Detect which cell encompasses the target text, then output its [X, Y] center coordinate. 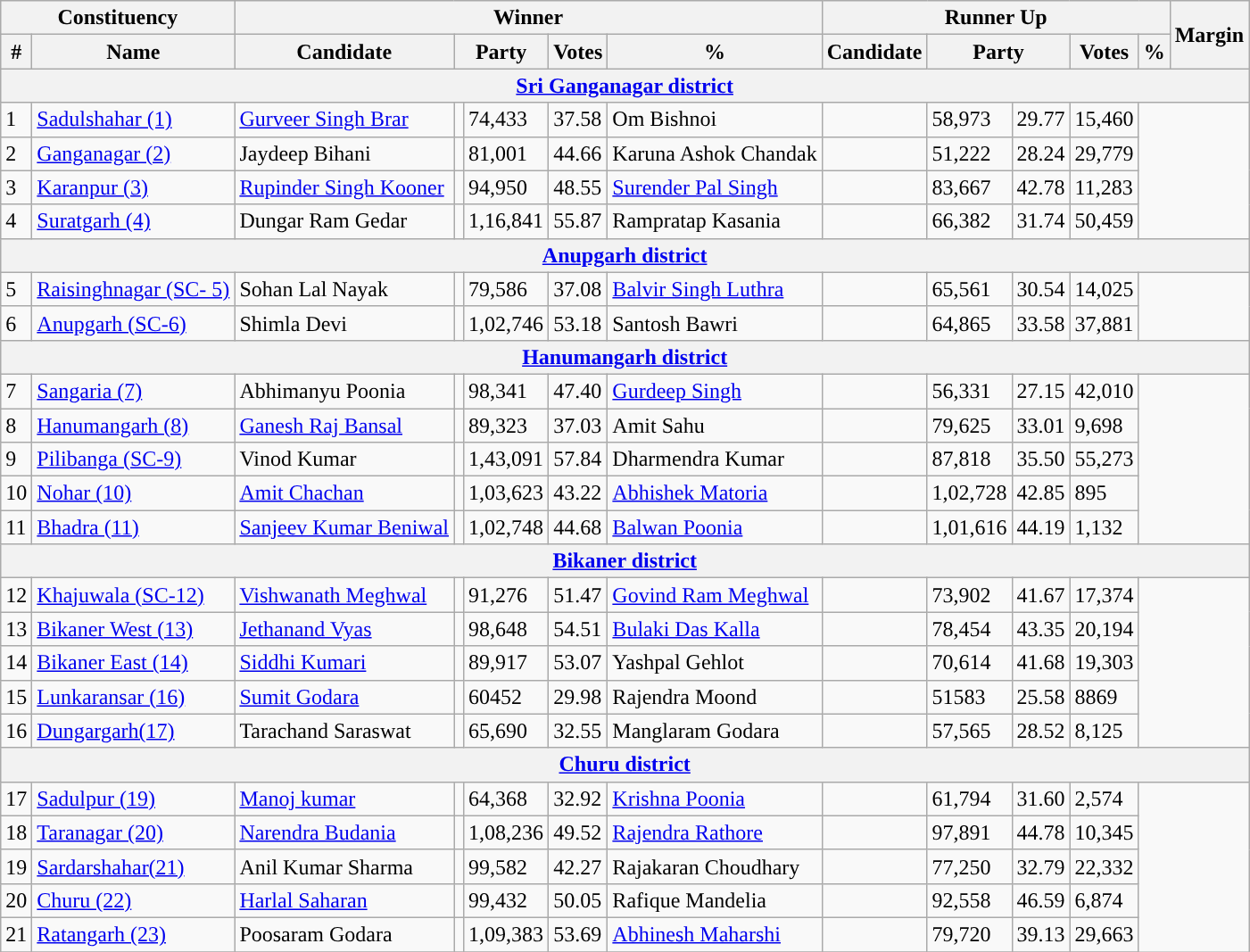
91,276 [507, 595]
77,250 [969, 866]
6 [16, 323]
27.15 [1040, 391]
65,690 [507, 731]
19,303 [1105, 663]
44.66 [578, 153]
Name [134, 52]
Ganesh Raj Bansal [344, 426]
31.74 [1040, 221]
17,374 [1105, 595]
Vishwanath Meghwal [344, 595]
66,382 [969, 221]
20,194 [1105, 629]
Rampratap Kasania [715, 221]
51,222 [969, 153]
11 [16, 527]
Sanjeev Kumar Beniwal [344, 527]
1,03,623 [507, 493]
Tarachand Saraswat [344, 731]
92,558 [969, 900]
Hanumangarh (8) [134, 426]
37.03 [578, 426]
31.60 [1040, 799]
47.40 [578, 391]
Rajendra Rathore [715, 832]
65,561 [969, 289]
35.50 [1040, 459]
98,648 [507, 629]
21 [16, 934]
1,16,841 [507, 221]
33.58 [1040, 323]
Bhadra (11) [134, 527]
Jaydeep Bihani [344, 153]
Runner Up [996, 18]
Khajuwala (SC-12) [134, 595]
50,459 [1105, 221]
41.68 [1040, 663]
Ganganagar (2) [134, 153]
28.24 [1040, 153]
4 [16, 221]
Ratangarh (23) [134, 934]
41.67 [1040, 595]
29.77 [1040, 120]
Jethanand Vyas [344, 629]
53.69 [578, 934]
56,331 [969, 391]
Abhimanyu Poonia [344, 391]
11,283 [1105, 187]
14 [16, 663]
99,432 [507, 900]
Lunkaransar (16) [134, 697]
895 [1105, 493]
42.85 [1040, 493]
9 [16, 459]
Balvir Singh Luthra [715, 289]
Poosaram Godara [344, 934]
32.55 [578, 731]
55.87 [578, 221]
32.92 [578, 799]
Om Bishnoi [715, 120]
Surender Pal Singh [715, 187]
98,341 [507, 391]
60452 [507, 697]
53.18 [578, 323]
89,323 [507, 426]
Narendra Budania [344, 832]
25.58 [1040, 697]
Sohan Lal Nayak [344, 289]
58,973 [969, 120]
Raisinghnagar (SC- 5) [134, 289]
Winner [528, 18]
Yashpal Gehlot [715, 663]
1,09,383 [507, 934]
3 [16, 187]
Abhinesh Maharshi [715, 934]
37.58 [578, 120]
Anil Kumar Sharma [344, 866]
87,818 [969, 459]
2,574 [1105, 799]
73,902 [969, 595]
78,454 [969, 629]
Churu district [625, 765]
Anupgarh (SC-6) [134, 323]
Karanpur (3) [134, 187]
18 [16, 832]
53.07 [578, 663]
64,368 [507, 799]
94,950 [507, 187]
43.22 [578, 493]
Amit Sahu [715, 426]
37,881 [1105, 323]
Shimla Devi [344, 323]
37.08 [578, 289]
51583 [969, 697]
50.05 [578, 900]
8 [16, 426]
9,698 [1105, 426]
Dungar Ram Gedar [344, 221]
99,582 [507, 866]
10,345 [1105, 832]
14,025 [1105, 289]
17 [16, 799]
2 [16, 153]
1,02,746 [507, 323]
42.27 [578, 866]
Margin [1209, 35]
10 [16, 493]
42.78 [1040, 187]
Manoj kumar [344, 799]
79,720 [969, 934]
Hanumangarh district [625, 357]
Suratgarh (4) [134, 221]
Rafique Mandelia [715, 900]
29,663 [1105, 934]
33.01 [1040, 426]
1,02,728 [969, 493]
# [16, 52]
1,01,616 [969, 527]
97,891 [969, 832]
70,614 [969, 663]
Vinod Kumar [344, 459]
1,08,236 [507, 832]
13 [16, 629]
43.35 [1040, 629]
64,865 [969, 323]
19 [16, 866]
44.19 [1040, 527]
42,010 [1105, 391]
Krishna Poonia [715, 799]
Dharmendra Kumar [715, 459]
55,273 [1105, 459]
83,667 [969, 187]
Anupgarh district [625, 255]
29.98 [578, 697]
Bikaner district [625, 561]
8,125 [1105, 731]
39.13 [1040, 934]
22,332 [1105, 866]
Dungargarh(17) [134, 731]
Bikaner East (14) [134, 663]
29,779 [1105, 153]
1,132 [1105, 527]
Sumit Godara [344, 697]
30.54 [1040, 289]
1,02,748 [507, 527]
57.84 [578, 459]
Balwan Poonia [715, 527]
1,43,091 [507, 459]
Pilibanga (SC-9) [134, 459]
79,586 [507, 289]
44.78 [1040, 832]
Bikaner West (13) [134, 629]
Sadulpur (19) [134, 799]
Manglaram Godara [715, 731]
57,565 [969, 731]
44.68 [578, 527]
49.52 [578, 832]
81,001 [507, 153]
79,625 [969, 426]
Taranagar (20) [134, 832]
Bulaki Das Kalla [715, 629]
89,917 [507, 663]
51.47 [578, 595]
16 [16, 731]
46.59 [1040, 900]
Sadulshahar (1) [134, 120]
Rajakaran Choudhary [715, 866]
Harlal Saharan [344, 900]
Churu (22) [134, 900]
Amit Chachan [344, 493]
54.51 [578, 629]
Nohar (10) [134, 493]
Constituency [118, 18]
Govind Ram Meghwal [715, 595]
Rajendra Moond [715, 697]
20 [16, 900]
Abhishek Matoria [715, 493]
Santosh Bawri [715, 323]
15 [16, 697]
Gurveer Singh Brar [344, 120]
Sardarshahar(21) [134, 866]
15,460 [1105, 120]
61,794 [969, 799]
74,433 [507, 120]
Rupinder Singh Kooner [344, 187]
Gurdeep Singh [715, 391]
28.52 [1040, 731]
8869 [1105, 697]
5 [16, 289]
7 [16, 391]
6,874 [1105, 900]
Sangaria (7) [134, 391]
12 [16, 595]
1 [16, 120]
Siddhi Kumari [344, 663]
Sri Ganganagar district [625, 86]
Karuna Ashok Chandak [715, 153]
48.55 [578, 187]
32.79 [1040, 866]
